Output the [X, Y] coordinate of the center of the cell containing the given text.  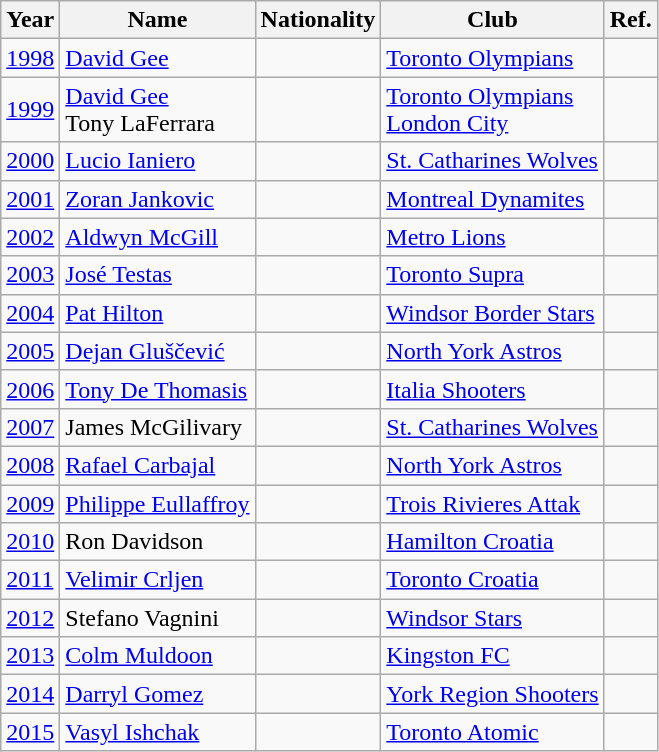
Dejan Gluščević [158, 351]
Windsor Border Stars [492, 313]
2011 [30, 580]
Colm Muldoon [158, 656]
Stefano Vagnini [158, 618]
2000 [30, 161]
2010 [30, 542]
Montreal Dynamites [492, 199]
2014 [30, 694]
2004 [30, 313]
James McGilivary [158, 427]
Velimir Crljen [158, 580]
Toronto Supra [492, 275]
1998 [30, 58]
Philippe Eullaffroy [158, 503]
Toronto OlympiansLondon City [492, 110]
Kingston FC [492, 656]
Club [492, 20]
1999 [30, 110]
Lucio Ianiero [158, 161]
David Gee [158, 58]
2005 [30, 351]
Nationality [318, 20]
2006 [30, 389]
Year [30, 20]
2007 [30, 427]
Aldwyn McGill [158, 237]
2002 [30, 237]
Pat Hilton [158, 313]
Italia Shooters [492, 389]
Zoran Jankovic [158, 199]
Name [158, 20]
Toronto Olympians [492, 58]
2015 [30, 732]
Tony De Thomasis [158, 389]
Toronto Croatia [492, 580]
2009 [30, 503]
Ron Davidson [158, 542]
Rafael Carbajal [158, 465]
Ref. [630, 20]
Toronto Atomic [492, 732]
José Testas [158, 275]
2013 [30, 656]
York Region Shooters [492, 694]
Darryl Gomez [158, 694]
2012 [30, 618]
David Gee Tony LaFerrara [158, 110]
Metro Lions [492, 237]
2001 [30, 199]
2008 [30, 465]
Vasyl Ishchak [158, 732]
Windsor Stars [492, 618]
Hamilton Croatia [492, 542]
2003 [30, 275]
Trois Rivieres Attak [492, 503]
